For the text-containing cell, return its midpoint in [X, Y] coordinate format. 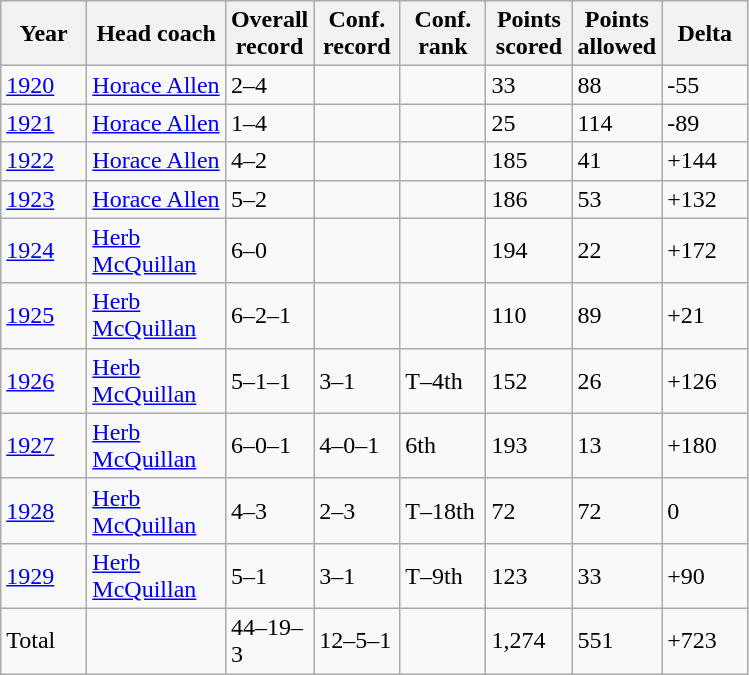
Year [44, 34]
1920 [44, 85]
1922 [44, 161]
1,274 [529, 640]
26 [617, 380]
5–2 [269, 199]
4–0–1 [357, 446]
-89 [705, 123]
+126 [705, 380]
6th [443, 446]
T–18th [443, 510]
114 [617, 123]
22 [617, 250]
1925 [44, 316]
6–2–1 [269, 316]
89 [617, 316]
1926 [44, 380]
6–0 [269, 250]
123 [529, 576]
+723 [705, 640]
+132 [705, 199]
+90 [705, 576]
Conf. record [357, 34]
53 [617, 199]
41 [617, 161]
Total [44, 640]
Delta [705, 34]
4–2 [269, 161]
1921 [44, 123]
+144 [705, 161]
551 [617, 640]
Head coach [156, 34]
5–1–1 [269, 380]
6–0–1 [269, 446]
88 [617, 85]
193 [529, 446]
1929 [44, 576]
1924 [44, 250]
1928 [44, 510]
Overall record [269, 34]
+172 [705, 250]
13 [617, 446]
1–4 [269, 123]
T–9th [443, 576]
2–4 [269, 85]
44–19–3 [269, 640]
1927 [44, 446]
12–5–1 [357, 640]
185 [529, 161]
+21 [705, 316]
152 [529, 380]
-55 [705, 85]
194 [529, 250]
0 [705, 510]
1923 [44, 199]
Points allowed [617, 34]
+180 [705, 446]
186 [529, 199]
Points scored [529, 34]
2–3 [357, 510]
110 [529, 316]
5–1 [269, 576]
T–4th [443, 380]
4–3 [269, 510]
Conf. rank [443, 34]
25 [529, 123]
